Capture the cell that displays the provided text and extract its [X, Y] central coordinate. 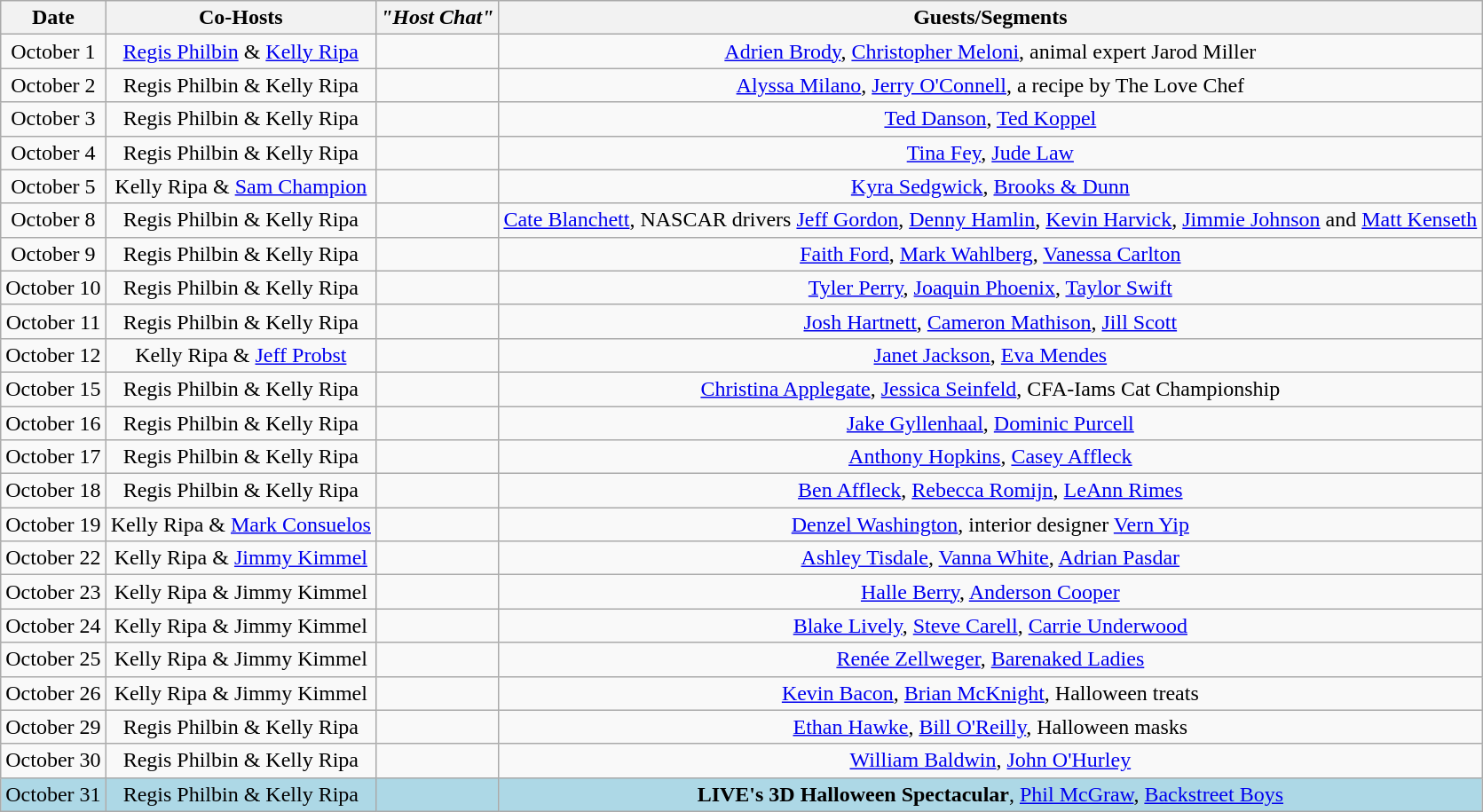
Halle Berry, Anderson Cooper [990, 592]
October 9 [53, 254]
Alyssa Milano, Jerry O'Connell, a recipe by The Love Chef [990, 85]
October 8 [53, 220]
Anthony Hopkins, Casey Affleck [990, 457]
Kelly Ripa & Jeff Probst [241, 355]
Tina Fey, Jude Law [990, 153]
Ashley Tisdale, Vanna White, Adrian Pasdar [990, 558]
Ben Affleck, Rebecca Romijn, LeAnn Rimes [990, 491]
October 30 [53, 761]
Co-Hosts [241, 18]
October 16 [53, 423]
Ethan Hawke, Bill O'Reilly, Halloween masks [990, 727]
October 15 [53, 389]
October 5 [53, 186]
Faith Ford, Mark Wahlberg, Vanessa Carlton [990, 254]
October 17 [53, 457]
October 10 [53, 288]
William Baldwin, John O'Hurley [990, 761]
Kelly Ripa & Mark Consuelos [241, 524]
Kelly Ripa & Sam Champion [241, 186]
Josh Hartnett, Cameron Mathison, Jill Scott [990, 321]
Adrien Brody, Christopher Meloni, animal expert Jarod Miller [990, 51]
Kyra Sedgwick, Brooks & Dunn [990, 186]
Tyler Perry, Joaquin Phoenix, Taylor Swift [990, 288]
Denzel Washington, interior designer Vern Yip [990, 524]
Date [53, 18]
October 25 [53, 659]
Kevin Bacon, Brian McKnight, Halloween treats [990, 693]
October 4 [53, 153]
October 31 [53, 794]
"Host Chat" [437, 18]
Guests/Segments [990, 18]
October 26 [53, 693]
Cate Blanchett, NASCAR drivers Jeff Gordon, Denny Hamlin, Kevin Harvick, Jimmie Johnson and Matt Kenseth [990, 220]
LIVE's 3D Halloween Spectacular, Phil McGraw, Backstreet Boys [990, 794]
Christina Applegate, Jessica Seinfeld, CFA-Iams Cat Championship [990, 389]
Janet Jackson, Eva Mendes [990, 355]
October 18 [53, 491]
October 2 [53, 85]
October 12 [53, 355]
October 29 [53, 727]
Ted Danson, Ted Koppel [990, 119]
Renée Zellweger, Barenaked Ladies [990, 659]
October 23 [53, 592]
October 3 [53, 119]
October 24 [53, 626]
October 1 [53, 51]
October 11 [53, 321]
October 22 [53, 558]
Jake Gyllenhaal, Dominic Purcell [990, 423]
October 19 [53, 524]
Blake Lively, Steve Carell, Carrie Underwood [990, 626]
